Pinpoint the cell where the given text exists, returning its [X, Y] midpoint coordinate. 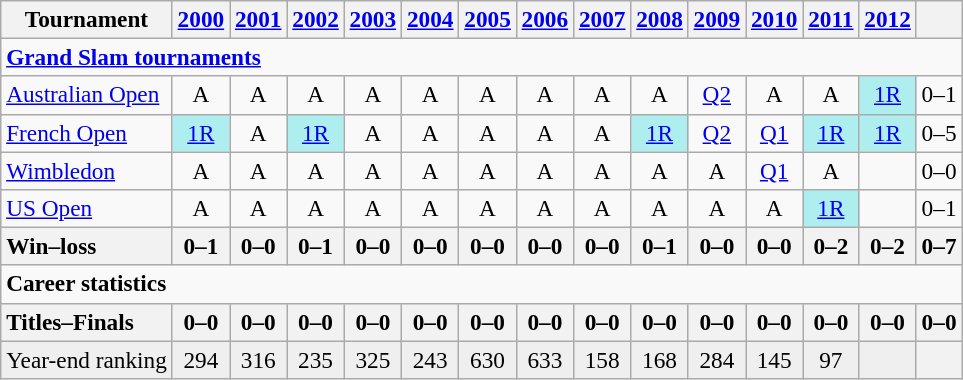
Wimbledon [86, 170]
US Open [86, 208]
2005 [488, 19]
633 [544, 359]
Grand Slam tournaments [482, 57]
0–7 [939, 246]
2009 [716, 19]
316 [258, 359]
325 [372, 359]
2003 [372, 19]
Career statistics [482, 284]
Win–loss [86, 246]
158 [602, 359]
Australian Open [86, 95]
145 [774, 359]
97 [831, 359]
2006 [544, 19]
284 [716, 359]
Year-end ranking [86, 359]
168 [660, 359]
2011 [831, 19]
294 [200, 359]
2007 [602, 19]
2002 [316, 19]
2004 [430, 19]
2010 [774, 19]
Titles–Finals [86, 322]
243 [430, 359]
235 [316, 359]
0–5 [939, 133]
630 [488, 359]
2012 [888, 19]
Tournament [86, 19]
2008 [660, 19]
2001 [258, 19]
2000 [200, 19]
French Open [86, 133]
